Find where the given text appears and provide that cell's center as (X, Y) coordinate. 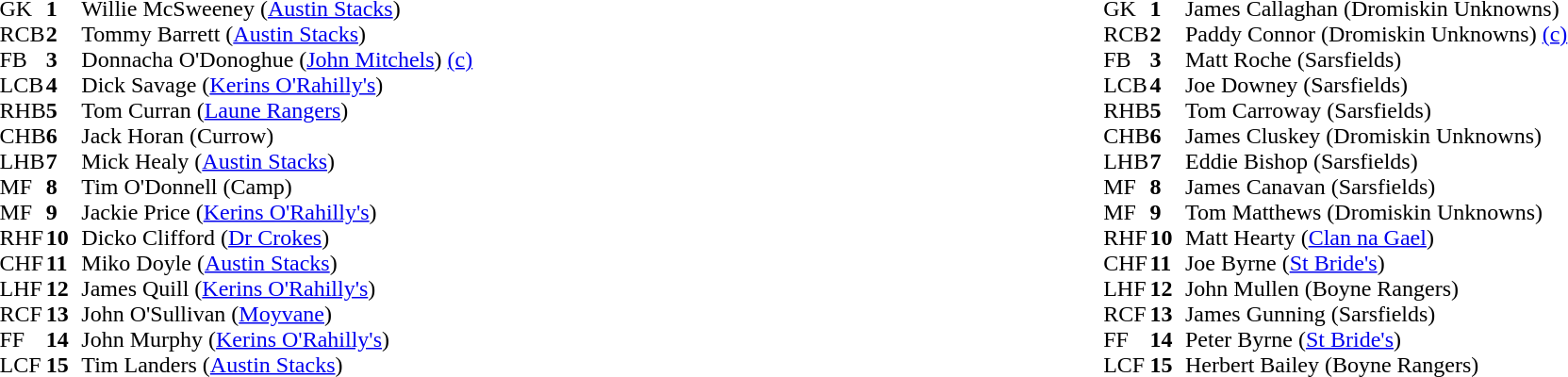
Tommy Barrett (Austin Stacks) (277, 34)
James Cluskey (Dromiskin Unknowns) (1377, 136)
James Quill (Kerins O'Rahilly's) (277, 288)
Jackie Price (Kerins O'Rahilly's) (277, 213)
Donnacha O'Donoghue (John Mitchels) (c) (277, 60)
James Canavan (Sarsfields) (1377, 187)
Tom Carroway (Sarsfields) (1377, 111)
Joe Byrne (St Bride's) (1377, 264)
Peter Byrne (St Bride's) (1377, 339)
Joe Downey (Sarsfields) (1377, 85)
Paddy Connor (Dromiskin Unknowns) (c) (1377, 34)
Tom Matthews (Dromiskin Unknowns) (1377, 213)
John Mullen (Boyne Rangers) (1377, 288)
Matt Roche (Sarsfields) (1377, 60)
Matt Hearty (Clan na Gael) (1377, 238)
Jack Horan (Currow) (277, 136)
John Murphy (Kerins O'Rahilly's) (277, 339)
Tom Curran (Laune Rangers) (277, 111)
Dick Savage (Kerins O'Rahilly's) (277, 85)
Tim O'Donnell (Camp) (277, 187)
John O'Sullivan (Moyvane) (277, 315)
Miko Doyle (Austin Stacks) (277, 264)
Eddie Bishop (Sarsfields) (1377, 162)
Mick Healy (Austin Stacks) (277, 162)
James Gunning (Sarsfields) (1377, 315)
Dicko Clifford (Dr Crokes) (277, 238)
